Scan for the cell matching the given text and deliver its [x, y] coordinate at center. 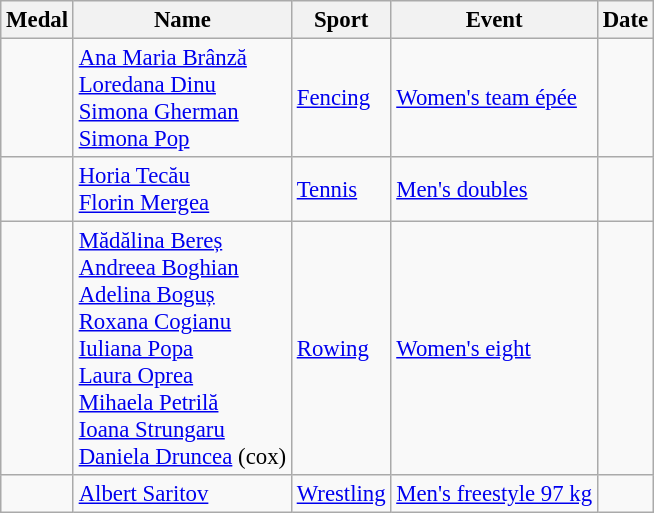
Ana Maria BrânzăLoredana DinuSimona GhermanSimona Pop [182, 98]
Men's doubles [494, 190]
Tennis [341, 190]
Wrestling [341, 494]
Men's freestyle 97 kg [494, 494]
Event [494, 20]
Sport [341, 20]
Fencing [341, 98]
Date [625, 20]
Rowing [341, 349]
Albert Saritov [182, 494]
Women's team épée [494, 98]
Name [182, 20]
Medal [38, 20]
Mădălina BereșAndreea BoghianAdelina BogușRoxana CogianuIuliana PopaLaura OpreaMihaela PetrilăIoana StrungaruDaniela Druncea (cox) [182, 349]
Women's eight [494, 349]
Horia TecăuFlorin Mergea [182, 190]
